Extract the (x, y) coordinate from the center of the cell holding the provided text.  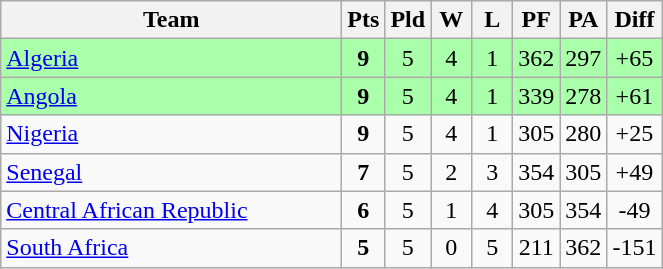
Senegal (172, 172)
3 (492, 172)
+61 (634, 96)
+49 (634, 172)
297 (584, 58)
L (492, 20)
+65 (634, 58)
Pld (408, 20)
2 (452, 172)
Diff (634, 20)
0 (452, 248)
-151 (634, 248)
South Africa (172, 248)
339 (536, 96)
+25 (634, 134)
-49 (634, 210)
280 (584, 134)
Central African Republic (172, 210)
W (452, 20)
PF (536, 20)
Pts (364, 20)
7 (364, 172)
Team (172, 20)
Algeria (172, 58)
278 (584, 96)
Nigeria (172, 134)
6 (364, 210)
PA (584, 20)
Angola (172, 96)
211 (536, 248)
